Search for the cell housing the specified text and yield its [X, Y] center coordinate. 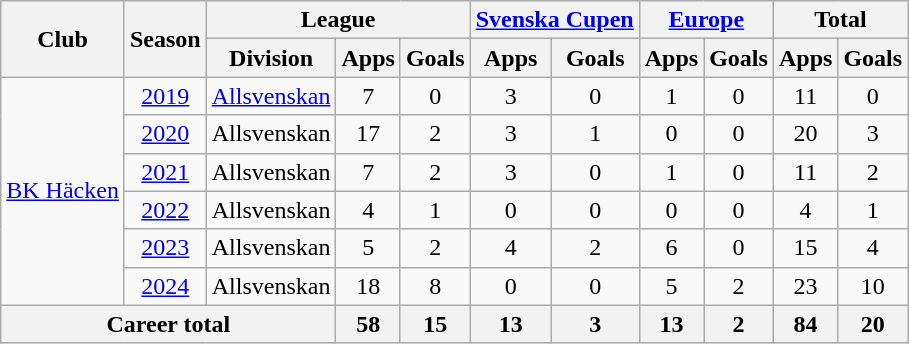
2023 [165, 248]
10 [873, 286]
6 [671, 248]
23 [805, 286]
2021 [165, 172]
58 [368, 324]
17 [368, 134]
Europe [706, 20]
2022 [165, 210]
Total [840, 20]
League [338, 20]
Career total [168, 324]
18 [368, 286]
Division [271, 58]
2019 [165, 96]
84 [805, 324]
2020 [165, 134]
Club [63, 39]
BK Häcken [63, 191]
8 [435, 286]
2024 [165, 286]
Season [165, 39]
Svenska Cupen [554, 20]
